Return the (X, Y) coordinate for the center point of the cell that contains the specified text.  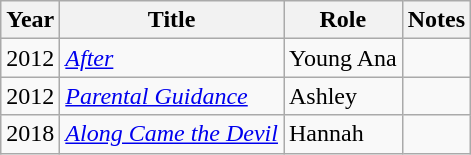
Year (30, 20)
Role (344, 20)
After (172, 58)
Notes (436, 20)
Along Came the Devil (172, 134)
Parental Guidance (172, 96)
2018 (30, 134)
Hannah (344, 134)
Ashley (344, 96)
Title (172, 20)
Young Ana (344, 58)
